Locate the cell with the specified text and output its (X, Y) center coordinate. 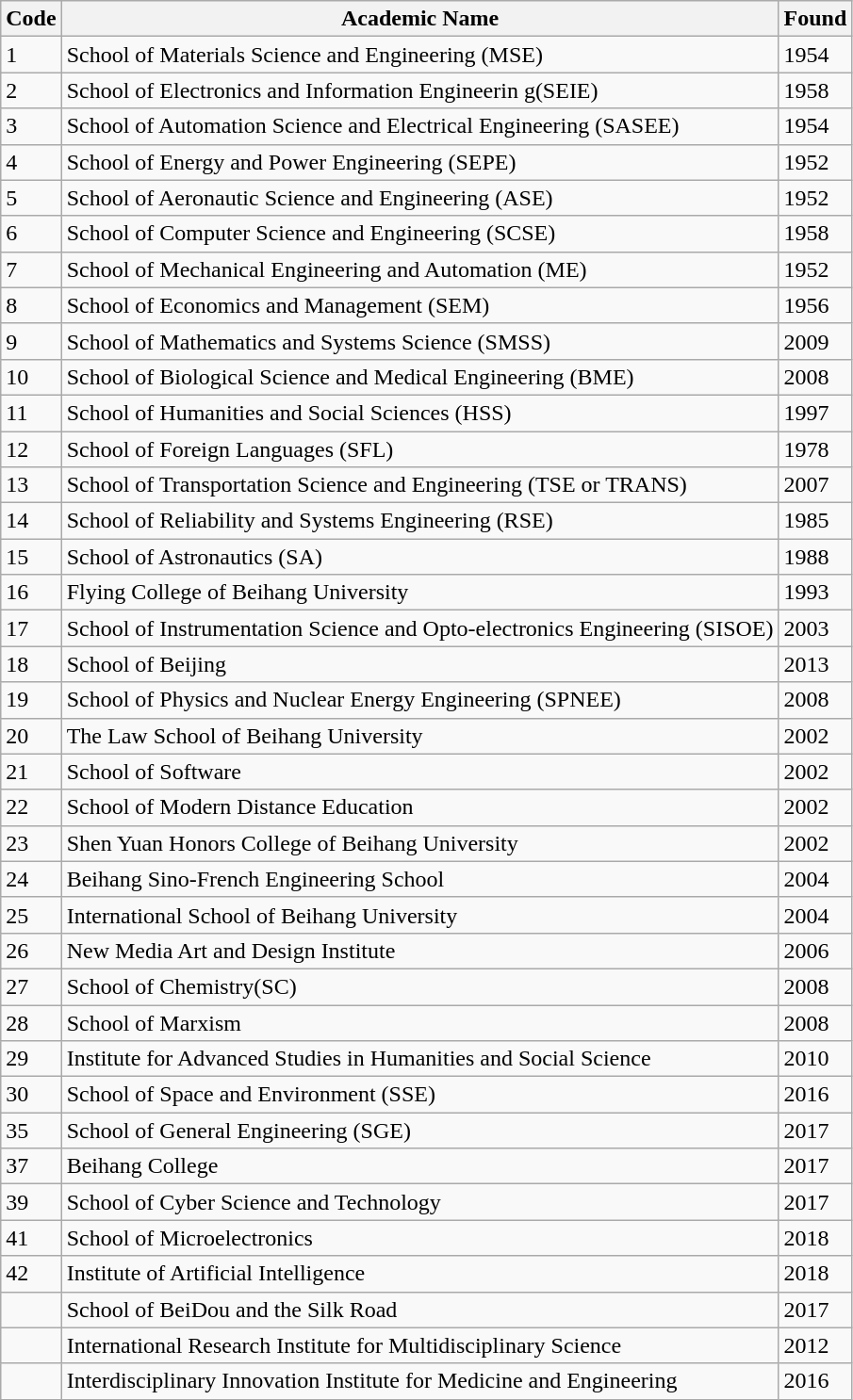
19 (31, 700)
School of Biological Science and Medical Engineering (BME) (420, 377)
22 (31, 807)
2009 (815, 341)
School of Transportation Science and Engineering (TSE or TRANS) (420, 485)
Beihang Sino-French Engineering School (420, 879)
15 (31, 557)
14 (31, 521)
School of Microelectronics (420, 1238)
School of Materials Science and Engineering (MSE) (420, 55)
Code (31, 19)
School of Instrumentation Science and Opto-electronics Engineering (SISOE) (420, 628)
24 (31, 879)
Found (815, 19)
School of Chemistry(SC) (420, 986)
School of General Engineering (SGE) (420, 1131)
9 (31, 341)
School of Aeronautic Science and Engineering (ASE) (420, 198)
39 (31, 1202)
3 (31, 126)
1985 (815, 521)
New Media Art and Design Institute (420, 951)
17 (31, 628)
School of Humanities and Social Sciences (HSS) (420, 413)
Interdisciplinary Innovation Institute for Medicine and Engineering (420, 1381)
1978 (815, 449)
1 (31, 55)
School of Economics and Management (SEM) (420, 305)
5 (31, 198)
School of Physics and Nuclear Energy Engineering (SPNEE) (420, 700)
School of Software (420, 772)
School of Energy and Power Engineering (SEPE) (420, 162)
Academic Name (420, 19)
26 (31, 951)
The Law School of Beihang University (420, 736)
1956 (815, 305)
2012 (815, 1345)
6 (31, 234)
1997 (815, 413)
21 (31, 772)
25 (31, 915)
2006 (815, 951)
School of Beijing (420, 664)
School of Modern Distance Education (420, 807)
35 (31, 1131)
4 (31, 162)
23 (31, 843)
11 (31, 413)
School of Electronics and Information Engineerin g(SEIE) (420, 90)
30 (31, 1095)
School of Marxism (420, 1022)
13 (31, 485)
School of Astronautics (SA) (420, 557)
2013 (815, 664)
27 (31, 986)
Beihang College (420, 1166)
18 (31, 664)
International School of Beihang University (420, 915)
10 (31, 377)
Shen Yuan Honors College of Beihang University (420, 843)
29 (31, 1059)
2007 (815, 485)
School of Reliability and Systems Engineering (RSE) (420, 521)
Institute of Artificial Intelligence (420, 1274)
International Research Institute for Multidisciplinary Science (420, 1345)
28 (31, 1022)
Institute for Advanced Studies in Humanities and Social Science (420, 1059)
12 (31, 449)
7 (31, 269)
42 (31, 1274)
School of Computer Science and Engineering (SCSE) (420, 234)
School of Space and Environment (SSE) (420, 1095)
20 (31, 736)
8 (31, 305)
School of Mathematics and Systems Science (SMSS) (420, 341)
16 (31, 593)
Flying College of Beihang University (420, 593)
School of Automation Science and Electrical Engineering (SASEE) (420, 126)
School of BeiDou and the Silk Road (420, 1310)
School of Foreign Languages (SFL) (420, 449)
1993 (815, 593)
School of Mechanical Engineering and Automation (ME) (420, 269)
41 (31, 1238)
37 (31, 1166)
2 (31, 90)
2010 (815, 1059)
1988 (815, 557)
School of Cyber Science and Technology (420, 1202)
2003 (815, 628)
